Find where the given text appears and provide that cell's center as (X, Y) coordinate. 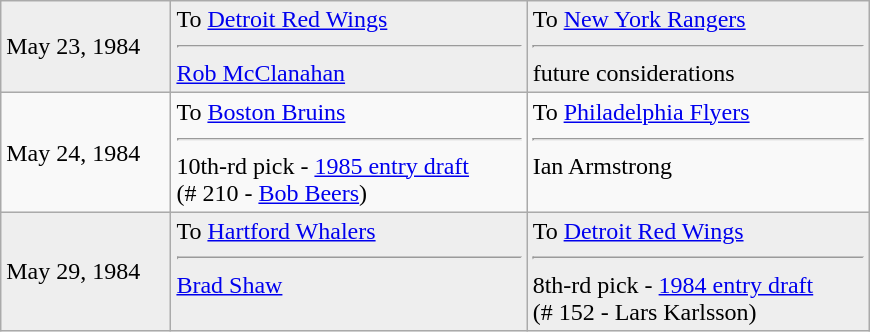
To Detroit Red Wings8th-rd pick - 1984 entry draft(# 152 - Lars Karlsson) (698, 272)
To Hartford WhalersBrad Shaw (349, 272)
May 24, 1984 (86, 152)
May 29, 1984 (86, 272)
To Boston Bruins10th-rd pick - 1985 entry draft(# 210 - Bob Beers) (349, 152)
To New York Rangersfuture considerations (698, 47)
May 23, 1984 (86, 47)
To Detroit Red WingsRob McClanahan (349, 47)
To Philadelphia FlyersIan Armstrong (698, 152)
